Identify which cell holds the provided text, then report its [X, Y] central coordinate. 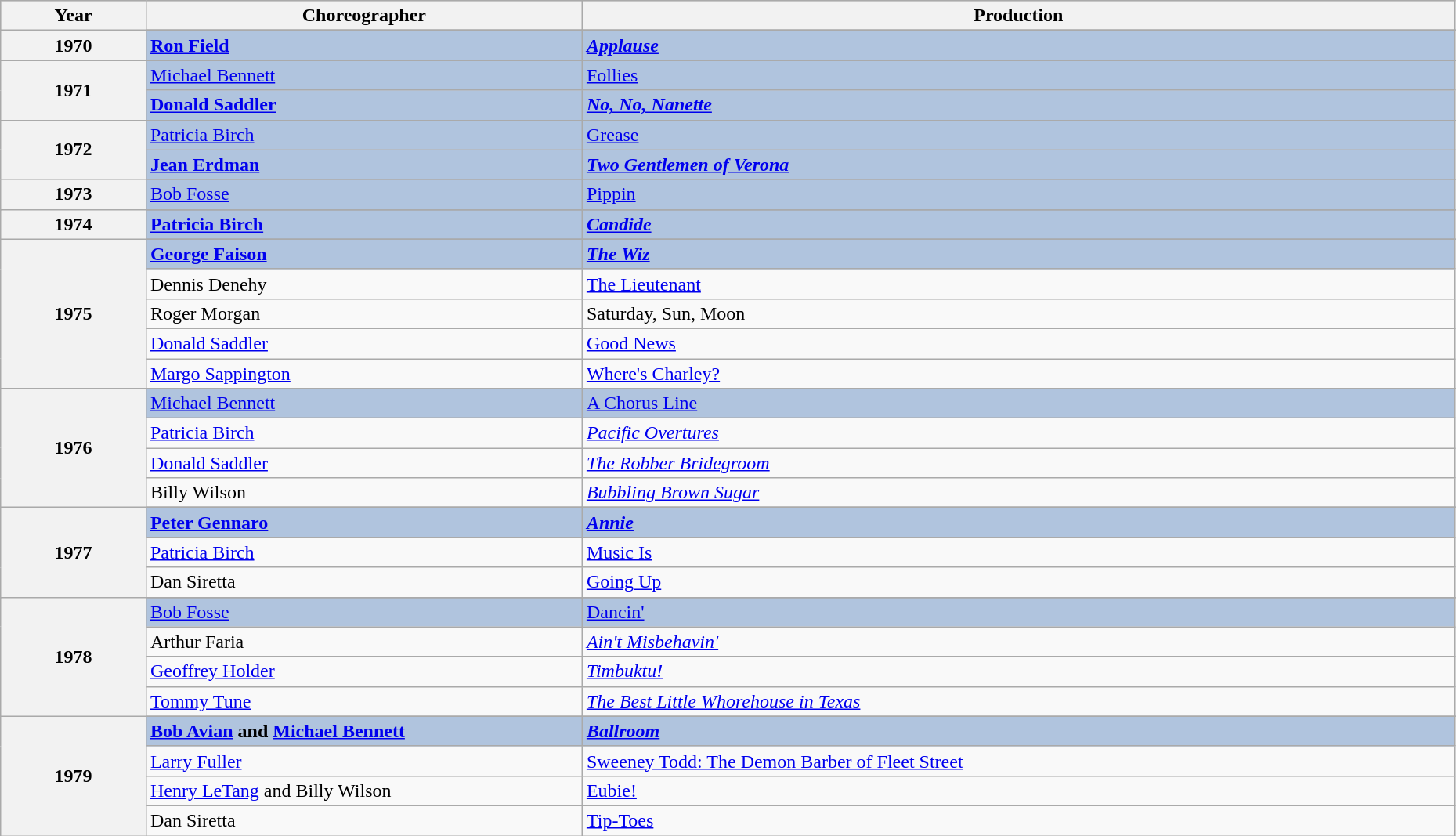
Margo Sappington [363, 374]
Pippin [1018, 194]
Geoffrey Holder [363, 671]
Sweeney Todd: The Demon Barber of Fleet Street [1018, 761]
Tip-Toes [1018, 820]
Billy Wilson [363, 493]
Two Gentlemen of Verona [1018, 165]
The Best Little Whorehouse in Texas [1018, 701]
1977 [74, 552]
Roger Morgan [363, 313]
Arthur Faria [363, 642]
George Faison [363, 254]
Year [74, 16]
1974 [74, 224]
Ain't Misbehavin' [1018, 642]
A Chorus Line [1018, 404]
Larry Fuller [363, 761]
Grease [1018, 135]
Henry LeTang and Billy Wilson [363, 791]
The Wiz [1018, 254]
Where's Charley? [1018, 374]
1979 [74, 776]
The Robber Bridegroom [1018, 463]
No, No, Nanette [1018, 105]
Choreographer [363, 16]
1978 [74, 657]
Production [1018, 16]
Applause [1018, 45]
The Lieutenant [1018, 284]
Going Up [1018, 582]
1972 [74, 150]
1976 [74, 448]
1973 [74, 194]
Saturday, Sun, Moon [1018, 313]
Tommy Tune [363, 701]
Peter Gennaro [363, 523]
Eubie! [1018, 791]
Ron Field [363, 45]
Dancin' [1018, 612]
Good News [1018, 343]
1970 [74, 45]
Candide [1018, 224]
Music Is [1018, 552]
Dennis Denehy [363, 284]
Pacific Overtures [1018, 433]
Timbuktu! [1018, 671]
1975 [74, 313]
1971 [74, 90]
Bubbling Brown Sugar [1018, 493]
Ballroom [1018, 731]
Annie [1018, 523]
Jean Erdman [363, 165]
Follies [1018, 75]
Bob Avian and Michael Bennett [363, 731]
